Output the (x, y) coordinate of the center of the cell containing the given text.  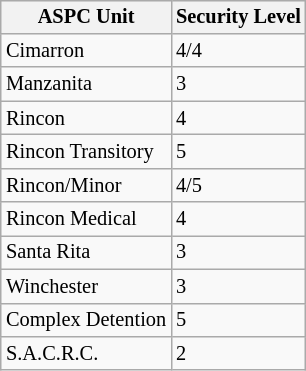
Security Level (238, 17)
Santa Rita (86, 253)
Manzanita (86, 84)
ASPC Unit (86, 17)
4/5 (238, 185)
S.A.C.R.C. (86, 354)
Winchester (86, 286)
Rincon/Minor (86, 185)
2 (238, 354)
Rincon (86, 118)
4/4 (238, 51)
Complex Detention (86, 320)
Cimarron (86, 51)
Rincon Transitory (86, 152)
Rincon Medical (86, 219)
